Return [X, Y] of the center of cell containing provided text 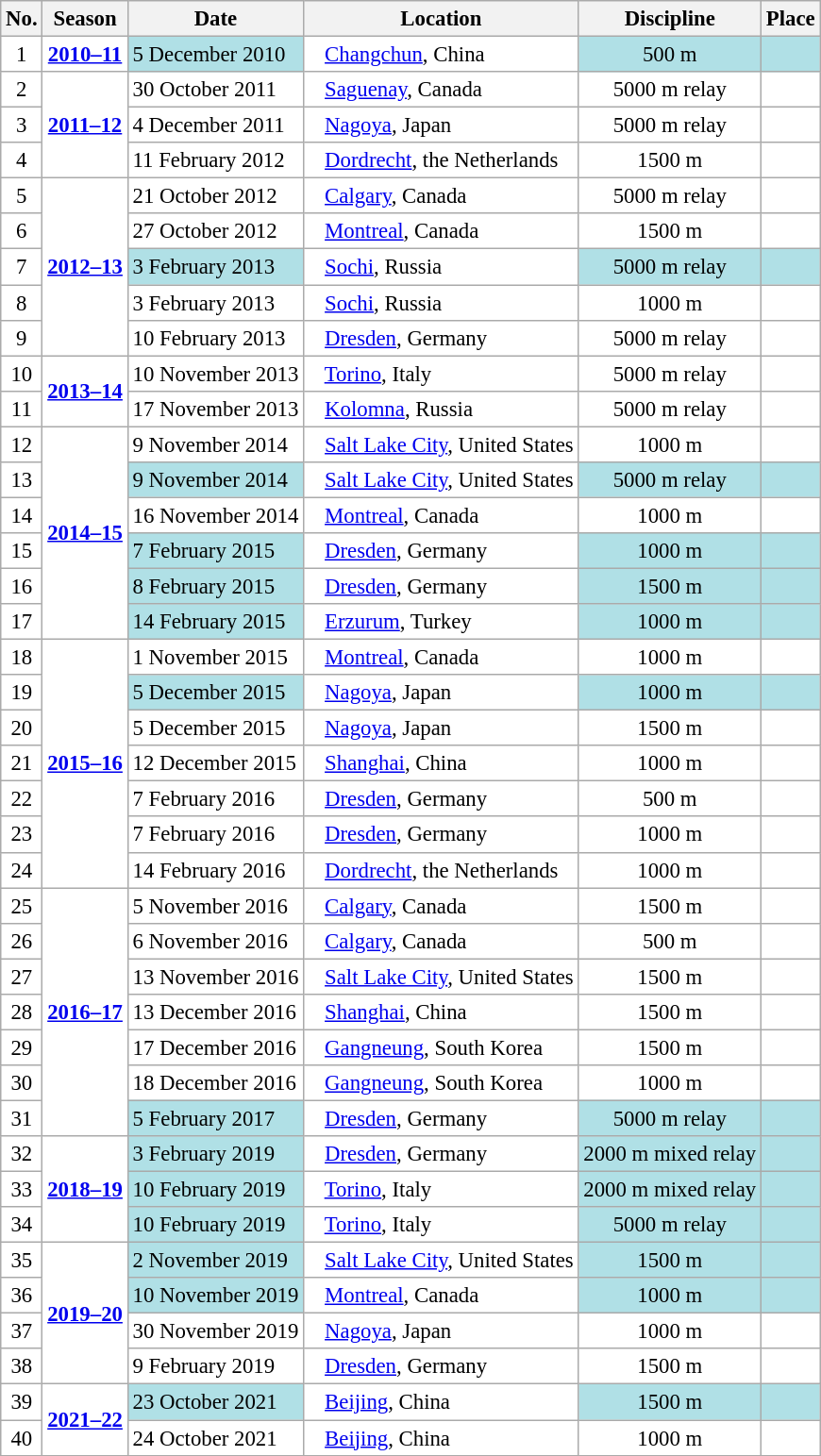
30 October 2011 [215, 90]
13 December 2016 [215, 1013]
1 November 2015 [215, 658]
2016–17 [85, 1012]
2014–15 [85, 533]
32 [22, 1154]
10 November 2013 [215, 374]
8 February 2015 [215, 586]
2015–16 [85, 764]
3 February 2019 [215, 1154]
7 February 2015 [215, 551]
37 [22, 1331]
Erzurum, Turkey [442, 622]
10 November 2019 [215, 1296]
20 [22, 728]
Date [215, 19]
18 [22, 658]
11 [22, 409]
2010–11 [85, 55]
30 November 2019 [215, 1331]
2018–19 [85, 1189]
21 [22, 763]
6 [22, 231]
5 [22, 196]
15 [22, 551]
11 February 2012 [215, 160]
Saguenay, Canada [442, 90]
19 [22, 693]
17 [22, 622]
36 [22, 1296]
10 February 2013 [215, 338]
10 [22, 374]
14 February 2015 [215, 622]
14 [22, 515]
Kolomna, Russia [442, 409]
27 October 2012 [215, 231]
17 November 2013 [215, 409]
12 December 2015 [215, 763]
5 December 2010 [215, 55]
39 [22, 1402]
31 [22, 1118]
Season [85, 19]
33 [22, 1190]
Discipline [670, 19]
1 [22, 55]
2 November 2019 [215, 1261]
2012–13 [85, 267]
4 [22, 160]
7 [22, 267]
34 [22, 1225]
25 [22, 906]
5 November 2016 [215, 906]
5 February 2017 [215, 1118]
8 [22, 303]
3 [22, 126]
2019–20 [85, 1314]
26 [22, 941]
17 December 2016 [215, 1047]
27 [22, 977]
29 [22, 1047]
2013–14 [85, 391]
9 February 2019 [215, 1367]
Changchun, China [442, 55]
16 [22, 586]
6 November 2016 [215, 941]
2 [22, 90]
40 [22, 1438]
9 [22, 338]
22 [22, 799]
18 December 2016 [215, 1083]
21 October 2012 [215, 196]
13 [22, 480]
35 [22, 1261]
No. [22, 19]
2011–12 [85, 125]
30 [22, 1083]
24 October 2021 [215, 1438]
28 [22, 1013]
16 November 2014 [215, 515]
12 [22, 444]
Place [790, 19]
Location [442, 19]
4 December 2011 [215, 126]
2021–22 [85, 1419]
13 November 2016 [215, 977]
23 October 2021 [215, 1402]
14 February 2016 [215, 870]
38 [22, 1367]
24 [22, 870]
23 [22, 835]
